Provide the [X, Y] coordinate of the cell's center where the given text is located.  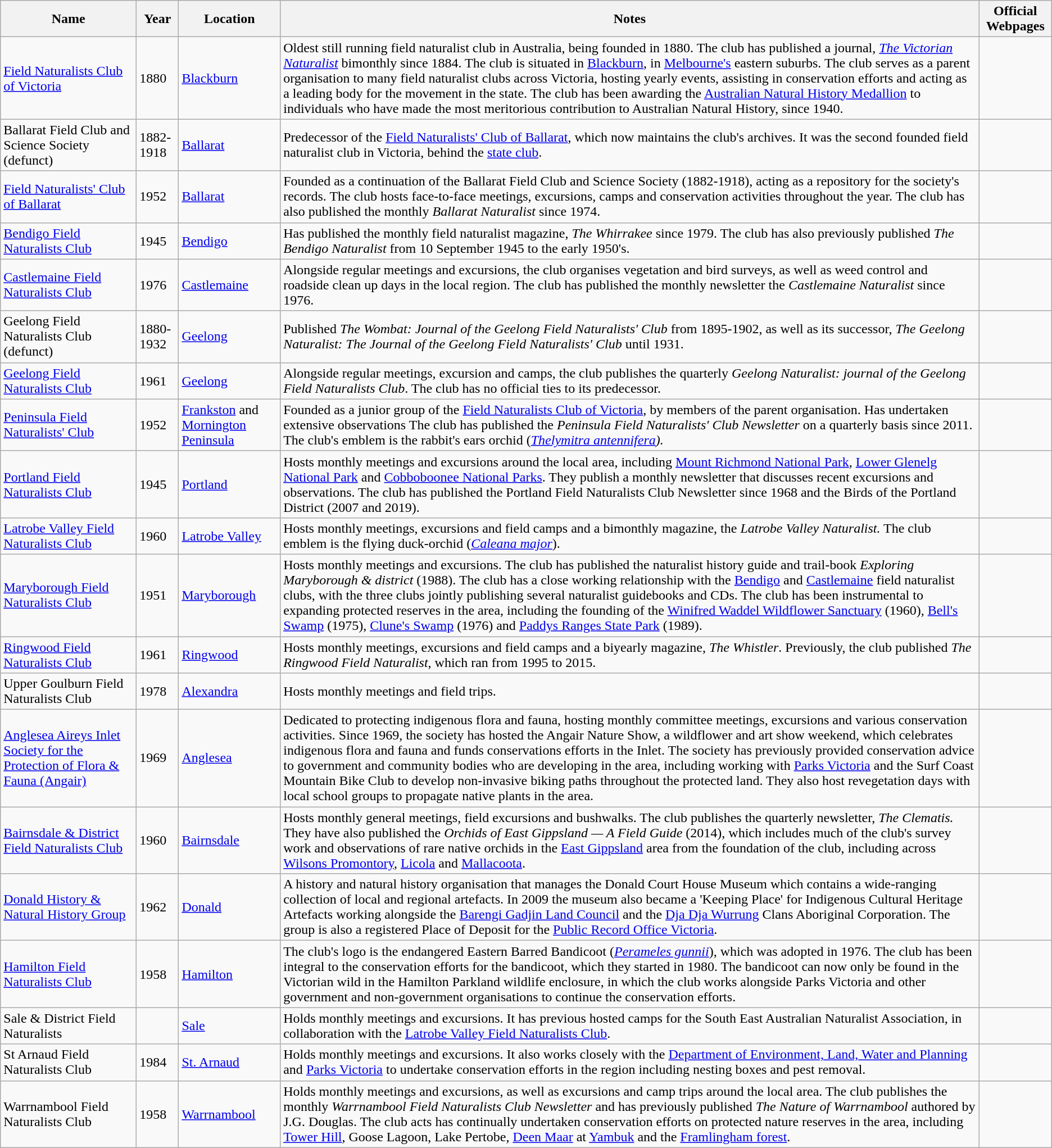
Peninsula Field Naturalists' Club [69, 425]
Anglesea Aireys Inlet Society for the Protection of Flora & Fauna (Angair) [69, 759]
Geelong Field Naturalists Club (defunct) [69, 337]
Warrnambool [229, 1114]
1880 [157, 78]
Upper Goulburn Field Naturalists Club [69, 691]
1984 [157, 1062]
Hosts monthly meetings and field trips. [630, 691]
Donald History & Natural History Group [69, 907]
Name [69, 19]
Ringwood [229, 654]
Latrobe Valley Field Naturalists Club [69, 536]
Geelong Field Naturalists Club [69, 381]
1976 [157, 285]
1951 [157, 595]
Alexandra [229, 691]
Latrobe Valley [229, 536]
Hamilton Field Naturalists Club [69, 974]
Warrnambool Field Naturalists Club [69, 1114]
Bendigo [229, 241]
Field Naturalists' Club of Ballarat [69, 197]
Ballarat Field Club and Science Society (defunct) [69, 145]
Year [157, 19]
Bendigo Field Naturalists Club [69, 241]
Blackburn [229, 78]
Bairnsdale [229, 841]
Castlemaine Field Naturalists Club [69, 285]
Official Webpages [1015, 19]
Notes [630, 19]
Sale [229, 1026]
Donald [229, 907]
1969 [157, 759]
Frankston and Mornington Peninsula [229, 425]
St. Arnaud [229, 1062]
1882-1918 [157, 145]
St Arnaud Field Naturalists Club [69, 1062]
Location [229, 19]
Castlemaine [229, 285]
Maryborough [229, 595]
Bairnsdale & District Field Naturalists Club [69, 841]
1880-1932 [157, 337]
1978 [157, 691]
Sale & District Field Naturalists [69, 1026]
Hamilton [229, 974]
Field Naturalists Club of Victoria [69, 78]
Maryborough Field Naturalists Club [69, 595]
Portland [229, 484]
Portland Field Naturalists Club [69, 484]
Anglesea [229, 759]
Ringwood Field Naturalists Club [69, 654]
1962 [157, 907]
